Locate the cell with the specified text and output its (X, Y) center coordinate. 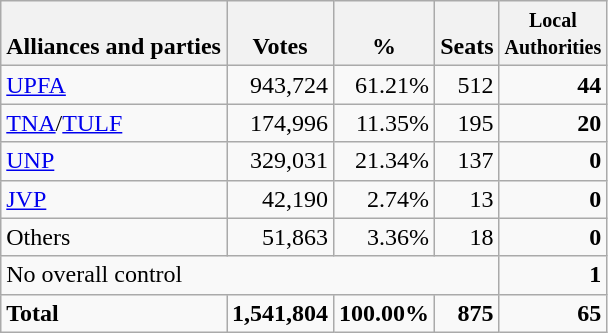
512 (467, 85)
Votes (280, 34)
18 (467, 237)
100.00% (384, 313)
Total (114, 313)
21.34% (384, 161)
13 (467, 199)
No overall control (250, 275)
Alliances and parties (114, 34)
44 (553, 85)
JVP (114, 199)
TNA/TULF (114, 123)
UNP (114, 161)
UPFA (114, 85)
51,863 (280, 237)
65 (553, 313)
943,724 (280, 85)
Others (114, 237)
3.36% (384, 237)
1 (553, 275)
61.21% (384, 85)
195 (467, 123)
329,031 (280, 161)
20 (553, 123)
11.35% (384, 123)
1,541,804 (280, 313)
875 (467, 313)
42,190 (280, 199)
2.74% (384, 199)
174,996 (280, 123)
Seats (467, 34)
% (384, 34)
LocalAuthorities (553, 34)
137 (467, 161)
